Return (X, Y) of the center of cell containing provided text 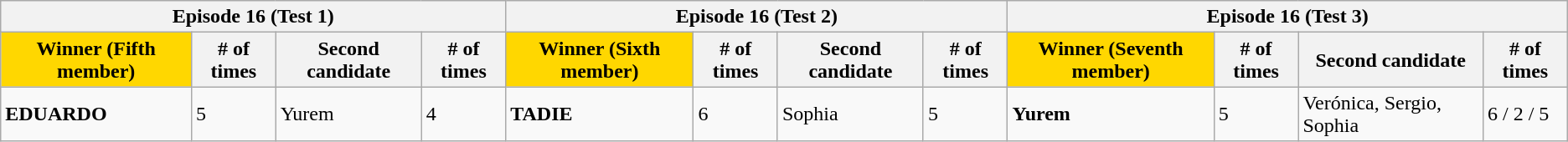
6 / 2 / 5 (1524, 114)
Winner (Fifth member) (96, 60)
Sophia (850, 114)
Verónica, Sergio, Sophia (1390, 114)
4 (464, 114)
Winner (Seventh member) (1111, 60)
Winner (Sixth member) (600, 60)
TADIE (600, 114)
EDUARDO (96, 114)
Episode 16 (Test 1) (253, 17)
Episode 16 (Test 2) (757, 17)
6 (735, 114)
Episode 16 (Test 3) (1287, 17)
